Capture the cell that displays the provided text and extract its [X, Y] central coordinate. 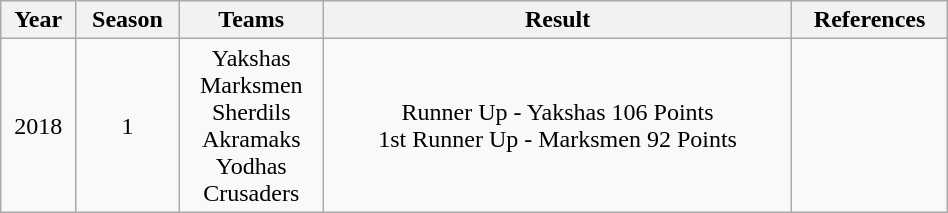
Teams [251, 20]
Season [128, 20]
2018 [38, 126]
Runner Up - Yakshas 106 Points 1st Runner Up - Marksmen 92 Points [558, 126]
Year [38, 20]
References [870, 20]
Result [558, 20]
1 [128, 126]
Yakshas Marksmen Sherdils Akramaks Yodhas Crusaders [251, 126]
